Search for the cell housing the specified text and yield its (x, y) center coordinate. 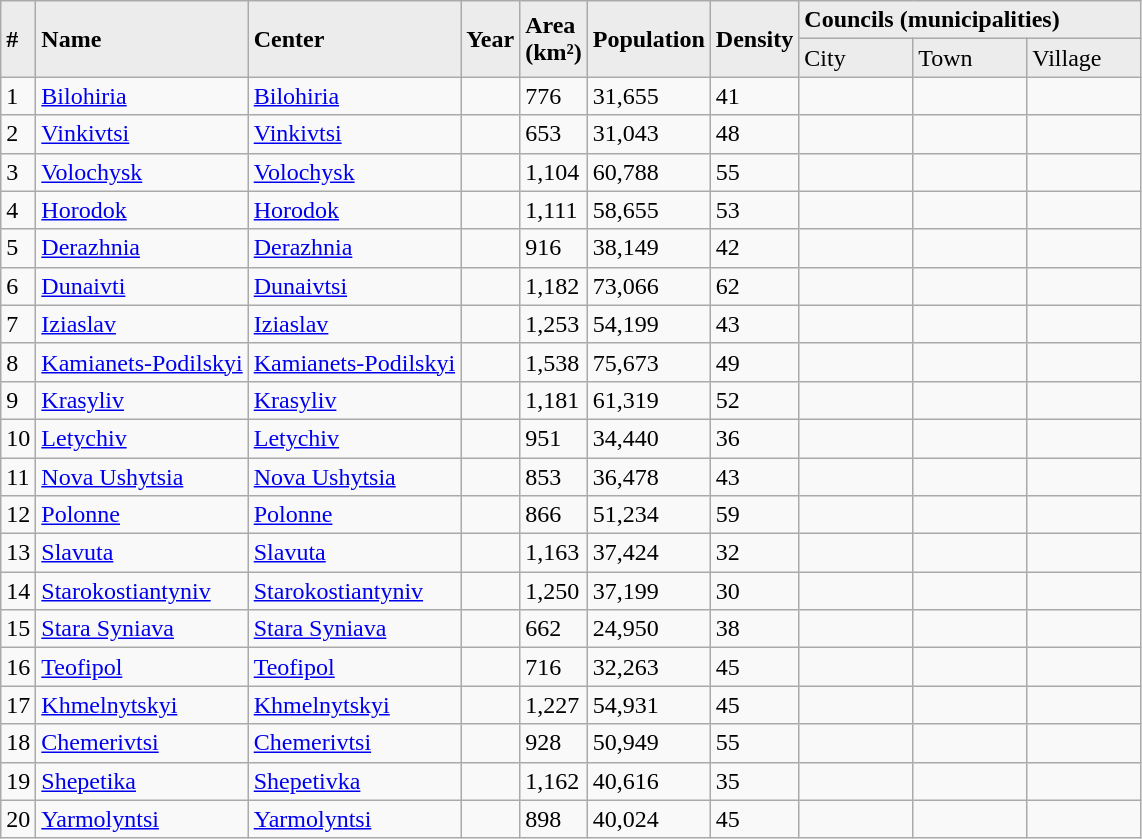
38,149 (648, 248)
Shepetivka (354, 781)
Dunaivti (142, 286)
12 (18, 515)
1,162 (554, 781)
776 (554, 96)
898 (554, 819)
42 (754, 248)
48 (754, 134)
37,199 (648, 591)
853 (554, 477)
1,253 (554, 324)
41 (754, 96)
20 (18, 819)
75,673 (648, 362)
54,199 (648, 324)
Population (648, 39)
Councils (municipalities) (970, 20)
Center (354, 39)
32 (754, 553)
Density (754, 39)
31,043 (648, 134)
Town (970, 58)
36 (754, 438)
Dunaivtsi (354, 286)
8 (18, 362)
16 (18, 667)
716 (554, 667)
11 (18, 477)
19 (18, 781)
53 (754, 210)
7 (18, 324)
916 (554, 248)
36,478 (648, 477)
14 (18, 591)
30 (754, 591)
1 (18, 96)
866 (554, 515)
# (18, 39)
951 (554, 438)
62 (754, 286)
Shepetika (142, 781)
1,104 (554, 172)
3 (18, 172)
9 (18, 400)
1,181 (554, 400)
51,234 (648, 515)
17 (18, 705)
54,931 (648, 705)
35 (754, 781)
38 (754, 629)
52 (754, 400)
6 (18, 286)
10 (18, 438)
653 (554, 134)
24,950 (648, 629)
1,250 (554, 591)
15 (18, 629)
1,163 (554, 553)
37,424 (648, 553)
61,319 (648, 400)
2 (18, 134)
Area(km²) (554, 39)
40,024 (648, 819)
4 (18, 210)
50,949 (648, 743)
49 (754, 362)
32,263 (648, 667)
59 (754, 515)
5 (18, 248)
928 (554, 743)
31,655 (648, 96)
1,111 (554, 210)
Village (1084, 58)
34,440 (648, 438)
1,182 (554, 286)
1,538 (554, 362)
58,655 (648, 210)
13 (18, 553)
18 (18, 743)
40,616 (648, 781)
662 (554, 629)
Name (142, 39)
Year (490, 39)
1,227 (554, 705)
73,066 (648, 286)
60,788 (648, 172)
City (856, 58)
